Provide the [x, y] coordinate of the cell's center where the given text is located.  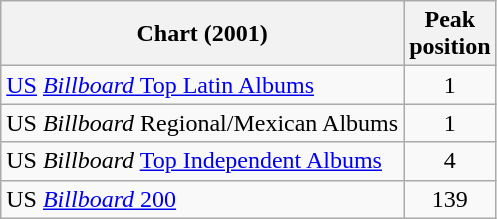
US Billboard Regional/Mexican Albums [202, 123]
Chart (2001) [202, 34]
US Billboard Top Independent Albums [202, 161]
139 [450, 199]
Peakposition [450, 34]
US Billboard Top Latin Albums [202, 85]
4 [450, 161]
US Billboard 200 [202, 199]
